Provide the [x, y] coordinate of the cell's center where the given text is located.  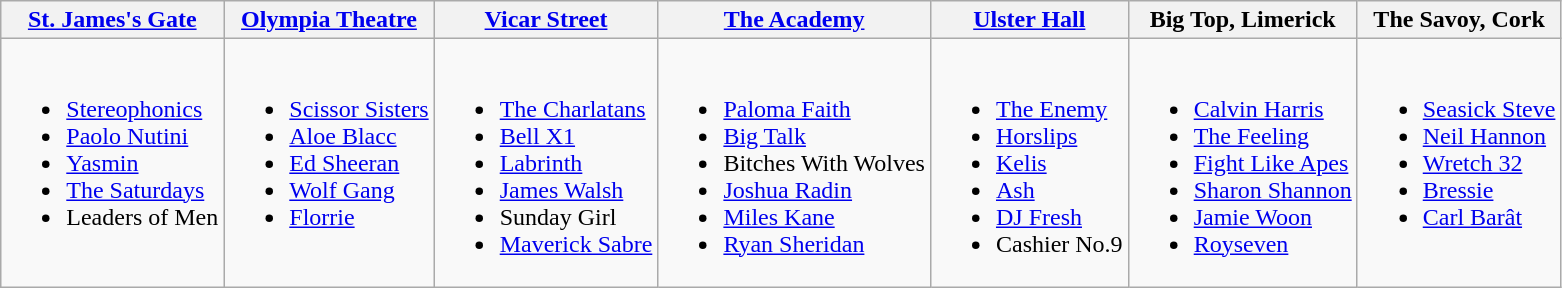
The EnemyHorslipsKelisAshDJ FreshCashier No.9 [1029, 163]
Paloma FaithBig TalkBitches With WolvesJoshua RadinMiles KaneRyan Sheridan [794, 163]
The CharlatansBell X1LabrinthJames WalshSunday GirlMaverick Sabre [546, 163]
Vicar Street [546, 20]
Calvin HarrisThe FeelingFight Like ApesSharon ShannonJamie WoonRoyseven [1242, 163]
Scissor SistersAloe BlaccEd SheeranWolf GangFlorrie [329, 163]
The Academy [794, 20]
Big Top, Limerick [1242, 20]
Olympia Theatre [329, 20]
The Savoy, Cork [1459, 20]
StereophonicsPaolo NutiniYasminThe SaturdaysLeaders of Men [112, 163]
Seasick SteveNeil HannonWretch 32BressieCarl Barât [1459, 163]
Ulster Hall [1029, 20]
St. James's Gate [112, 20]
